Scan for the cell matching the given text and deliver its (X, Y) coordinate at center. 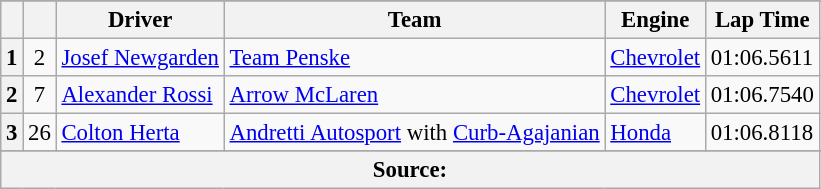
Alexander Rossi (140, 95)
1 (12, 58)
Arrow McLaren (414, 95)
Josef Newgarden (140, 58)
01:06.7540 (762, 95)
Andretti Autosport with Curb-Agajanian (414, 133)
Engine (655, 20)
Honda (655, 133)
Source: (410, 170)
Team (414, 20)
26 (40, 133)
Colton Herta (140, 133)
Team Penske (414, 58)
01:06.8118 (762, 133)
7 (40, 95)
Lap Time (762, 20)
Driver (140, 20)
3 (12, 133)
01:06.5611 (762, 58)
